Scan for the cell matching the given text and deliver its (x, y) coordinate at center. 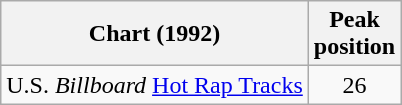
26 (354, 85)
Peakposition (354, 34)
U.S. Billboard Hot Rap Tracks (155, 85)
Chart (1992) (155, 34)
